Extract the [x, y] coordinate from the center of the cell holding the provided text.  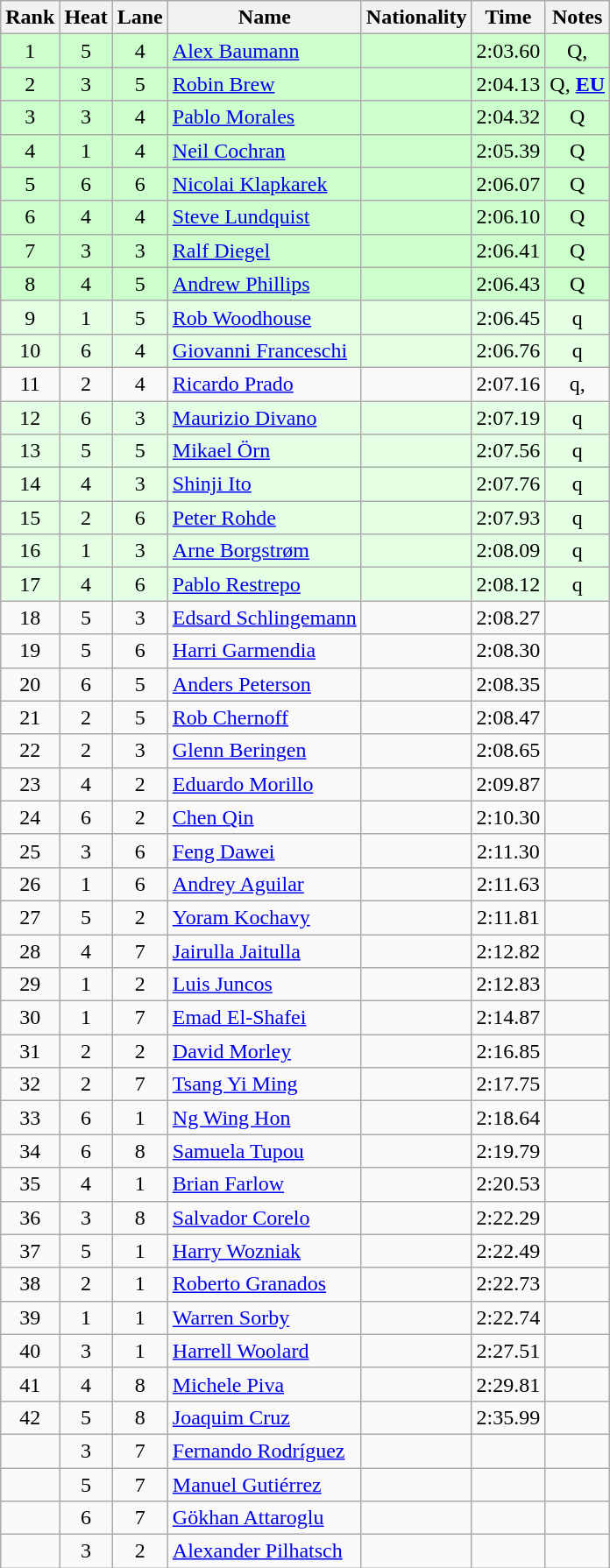
42 [30, 1417]
Nicolai Klapkarek [265, 184]
Warren Sorby [265, 1317]
16 [30, 551]
2:22.73 [508, 1284]
2:27.51 [508, 1351]
Michele Piva [265, 1384]
Heat [86, 18]
Rob Chernoff [265, 717]
39 [30, 1317]
23 [30, 784]
2:06.45 [508, 317]
Rob Woodhouse [265, 317]
41 [30, 1384]
2:08.27 [508, 618]
Andrey Aguilar [265, 884]
27 [30, 917]
2:18.64 [508, 1118]
Harrell Woolard [265, 1351]
Jairulla Jaitulla [265, 950]
2:04.32 [508, 117]
9 [30, 317]
Brian Farlow [265, 1184]
29 [30, 985]
2:10.30 [508, 817]
2:16.85 [508, 1051]
10 [30, 350]
Salvador Corelo [265, 1218]
Name [265, 18]
2:12.83 [508, 985]
Fernando Rodríguez [265, 1451]
2:07.16 [508, 384]
2:08.09 [508, 551]
Mikael Örn [265, 451]
Arne Borgstrøm [265, 551]
2:08.30 [508, 651]
2:06.43 [508, 284]
2:08.47 [508, 717]
25 [30, 851]
Tsang Yi Ming [265, 1084]
28 [30, 950]
2:12.82 [508, 950]
26 [30, 884]
2:06.76 [508, 350]
20 [30, 684]
2:08.35 [508, 684]
2:05.39 [508, 151]
33 [30, 1118]
19 [30, 651]
21 [30, 717]
22 [30, 751]
Pablo Restrepo [265, 584]
Rank [30, 18]
Harry Wozniak [265, 1251]
14 [30, 484]
Andrew Phillips [265, 284]
Alex Baumann [265, 51]
2:20.53 [508, 1184]
2:22.74 [508, 1317]
Gökhan Attaroglu [265, 1518]
17 [30, 584]
2:07.56 [508, 451]
Joaquim Cruz [265, 1417]
2:06.07 [508, 184]
Ng Wing Hon [265, 1118]
Luis Juncos [265, 985]
15 [30, 518]
Eduardo Morillo [265, 784]
Manuel Gutiérrez [265, 1485]
Giovanni Franceschi [265, 350]
2:11.81 [508, 917]
Feng Dawei [265, 851]
2:08.12 [508, 584]
Notes [578, 18]
2:07.93 [508, 518]
Chen Qin [265, 817]
2:22.29 [508, 1218]
32 [30, 1084]
2:35.99 [508, 1417]
q, [578, 384]
Q, [578, 51]
2:04.13 [508, 84]
Steve Lundquist [265, 217]
Shinji Ito [265, 484]
2:08.65 [508, 751]
36 [30, 1218]
Yoram Kochavy [265, 917]
Alexander Pilhatsch [265, 1551]
Peter Rohde [265, 518]
Edsard Schlingemann [265, 618]
34 [30, 1151]
30 [30, 1018]
2:03.60 [508, 51]
12 [30, 418]
2:17.75 [508, 1084]
Maurizio Divano [265, 418]
2:06.41 [508, 251]
Pablo Morales [265, 117]
2:29.81 [508, 1384]
2:14.87 [508, 1018]
2:07.76 [508, 484]
Ralf Diegel [265, 251]
Samuela Tupou [265, 1151]
2:07.19 [508, 418]
Harri Garmendia [265, 651]
Robin Brew [265, 84]
Roberto Granados [265, 1284]
Glenn Beringen [265, 751]
18 [30, 618]
35 [30, 1184]
Anders Peterson [265, 684]
38 [30, 1284]
2:11.30 [508, 851]
40 [30, 1351]
13 [30, 451]
2:09.87 [508, 784]
Time [508, 18]
2:11.63 [508, 884]
Emad El-Shafei [265, 1018]
2:19.79 [508, 1151]
Lane [140, 18]
Ricardo Prado [265, 384]
Q, EU [578, 84]
David Morley [265, 1051]
Neil Cochran [265, 151]
37 [30, 1251]
2:22.49 [508, 1251]
Nationality [416, 18]
11 [30, 384]
2:06.10 [508, 217]
24 [30, 817]
31 [30, 1051]
